Capture the cell that displays the provided text and extract its [x, y] central coordinate. 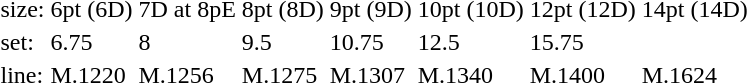
6.75 [92, 42]
12.5 [470, 42]
10.75 [370, 42]
8 [187, 42]
9.5 [282, 42]
15.75 [582, 42]
